Determine the [x, y] coordinate at the center of the cell enclosing the given text.  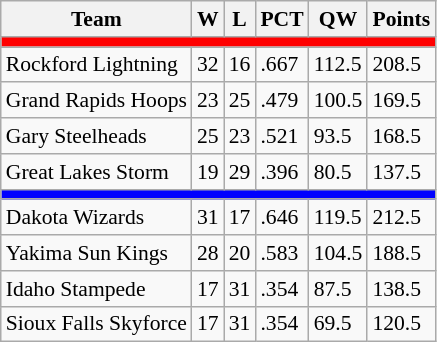
W [208, 19]
19 [208, 172]
212.5 [401, 218]
104.5 [338, 253]
Idaho Stampede [96, 289]
16 [240, 65]
Points [401, 19]
Team [96, 19]
69.5 [338, 324]
.521 [282, 136]
.479 [282, 101]
93.5 [338, 136]
Gary Steelheads [96, 136]
.646 [282, 218]
.583 [282, 253]
20 [240, 253]
119.5 [338, 218]
87.5 [338, 289]
120.5 [401, 324]
32 [208, 65]
QW [338, 19]
.667 [282, 65]
Sioux Falls Skyforce [96, 324]
80.5 [338, 172]
169.5 [401, 101]
112.5 [338, 65]
137.5 [401, 172]
100.5 [338, 101]
PCT [282, 19]
138.5 [401, 289]
28 [208, 253]
L [240, 19]
.396 [282, 172]
168.5 [401, 136]
29 [240, 172]
208.5 [401, 65]
Great Lakes Storm [96, 172]
188.5 [401, 253]
Rockford Lightning [96, 65]
Grand Rapids Hoops [96, 101]
Dakota Wizards [96, 218]
Yakima Sun Kings [96, 253]
